For the text-containing cell, return its midpoint in [X, Y] coordinate format. 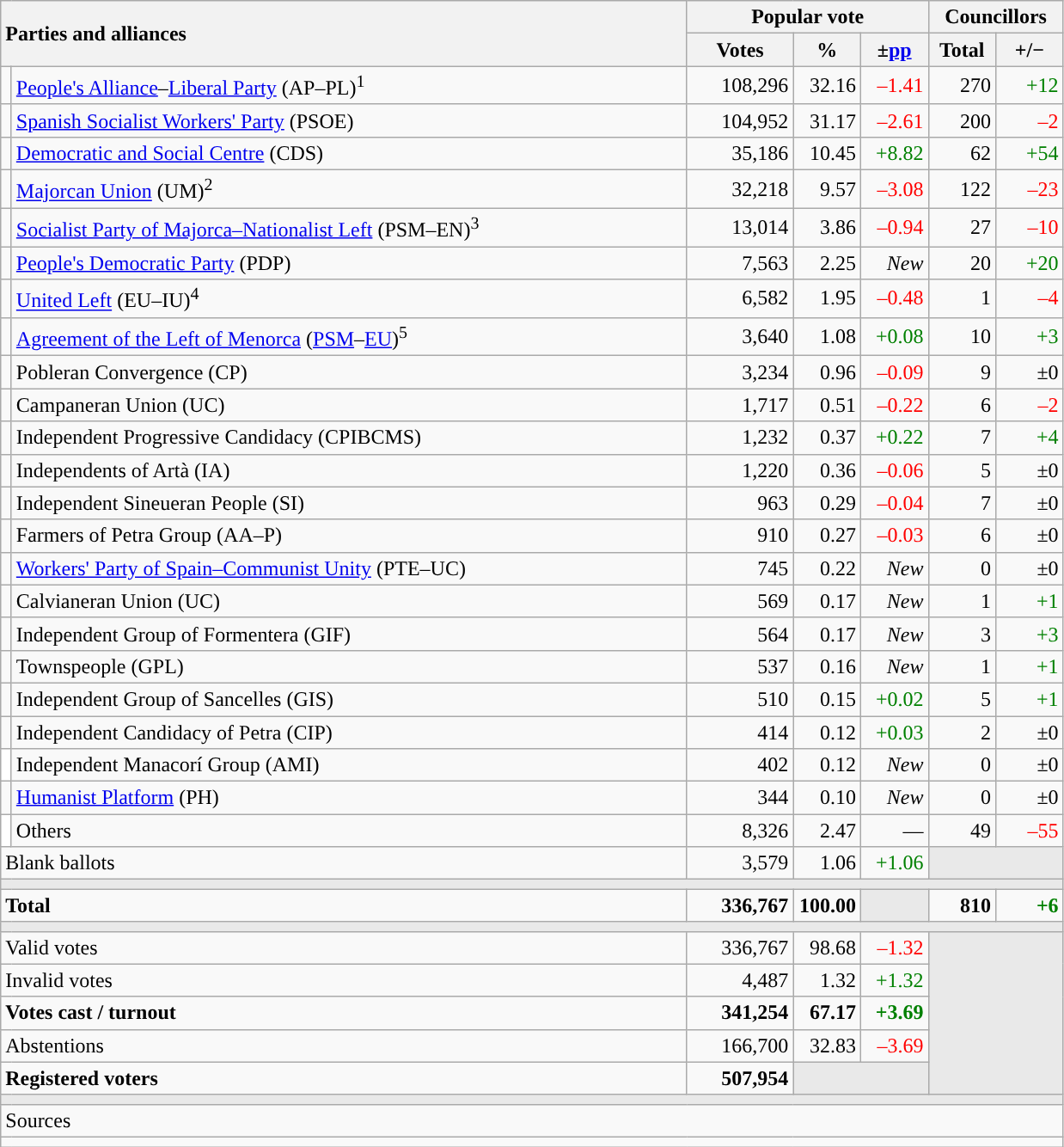
104,952 [740, 120]
0.10 [827, 798]
Popular vote [808, 17]
Votes [740, 50]
1,220 [740, 470]
Pobleran Convergence (CP) [349, 372]
166,700 [740, 1046]
Registered voters [344, 1078]
+4 [1030, 438]
+0.22 [894, 438]
745 [740, 568]
+0.08 [894, 337]
+/− [1030, 50]
+1.32 [894, 980]
98.68 [827, 948]
2 [963, 733]
402 [740, 765]
Farmers of Petra Group (AA–P) [349, 536]
20 [963, 263]
3,640 [740, 337]
0.15 [827, 699]
Blank ballots [344, 863]
0.29 [827, 503]
–3.69 [894, 1046]
341,254 [740, 1013]
35,186 [740, 153]
1.08 [827, 337]
510 [740, 699]
+1.06 [894, 863]
Abstentions [344, 1046]
13,014 [740, 227]
% [827, 50]
9 [963, 372]
10 [963, 337]
Parties and alliances [344, 34]
3.86 [827, 227]
0.27 [827, 536]
507,954 [740, 1078]
0.51 [827, 405]
Independent Progressive Candidacy (CPIBCMS) [349, 438]
–55 [1030, 831]
1.06 [827, 863]
Independent Candidacy of Petra (CIP) [349, 733]
Sources [532, 1120]
414 [740, 733]
27 [963, 227]
+6 [1030, 905]
+8.82 [894, 153]
–0.22 [894, 405]
810 [963, 905]
1.95 [827, 299]
Townspeople (GPL) [349, 666]
0.16 [827, 666]
Socialist Party of Majorca–Nationalist Left (PSM–EN)3 [349, 227]
Others [349, 831]
People's Democratic Party (PDP) [349, 263]
0.37 [827, 438]
100.00 [827, 905]
–2.61 [894, 120]
564 [740, 634]
3,579 [740, 863]
Calvianeran Union (UC) [349, 601]
32.83 [827, 1046]
569 [740, 601]
1,717 [740, 405]
Humanist Platform (PH) [349, 798]
+20 [1030, 263]
0.22 [827, 568]
2.25 [827, 263]
±pp [894, 50]
32,218 [740, 189]
3 [963, 634]
344 [740, 798]
–0.06 [894, 470]
32.16 [827, 86]
–0.03 [894, 536]
2.47 [827, 831]
6,582 [740, 299]
–1.32 [894, 948]
Independent Manacorí Group (AMI) [349, 765]
Democratic and Social Centre (CDS) [349, 153]
62 [963, 153]
Spanish Socialist Workers' Party (PSOE) [349, 120]
Independent Sineueran People (SI) [349, 503]
United Left (EU–IU)4 [349, 299]
122 [963, 189]
Councillors [995, 17]
–0.94 [894, 227]
963 [740, 503]
Invalid votes [344, 980]
4,487 [740, 980]
+12 [1030, 86]
–23 [1030, 189]
108,296 [740, 86]
+3.69 [894, 1013]
49 [963, 831]
67.17 [827, 1013]
31.17 [827, 120]
People's Alliance–Liberal Party (AP–PL)1 [349, 86]
200 [963, 120]
Workers' Party of Spain–Communist Unity (PTE–UC) [349, 568]
1,232 [740, 438]
Campaneran Union (UC) [349, 405]
+0.03 [894, 733]
Independents of Artà (IA) [349, 470]
0.96 [827, 372]
–10 [1030, 227]
–0.09 [894, 372]
–4 [1030, 299]
10.45 [827, 153]
Agreement of the Left of Menorca (PSM–EU)5 [349, 337]
3,234 [740, 372]
+54 [1030, 153]
9.57 [827, 189]
8,326 [740, 831]
–0.04 [894, 503]
910 [740, 536]
1.32 [827, 980]
–1.41 [894, 86]
–0.48 [894, 299]
— [894, 831]
Votes cast / turnout [344, 1013]
Independent Group of Sancelles (GIS) [349, 699]
–3.08 [894, 189]
Majorcan Union (UM)2 [349, 189]
Independent Group of Formentera (GIF) [349, 634]
7,563 [740, 263]
270 [963, 86]
+0.02 [894, 699]
0.36 [827, 470]
537 [740, 666]
Valid votes [344, 948]
